From the cell containing the given text, extract its center point as [X, Y] coordinate. 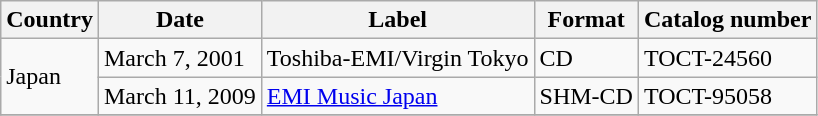
Toshiba-EMI/Virgin Tokyo [398, 58]
Country [50, 20]
March 11, 2009 [180, 96]
SHM-CD [586, 96]
Catalog number [727, 20]
March 7, 2001 [180, 58]
TOCT-95058 [727, 96]
TOCT-24560 [727, 58]
Label [398, 20]
EMI Music Japan [398, 96]
CD [586, 58]
Date [180, 20]
Format [586, 20]
Japan [50, 77]
